Extract the (X, Y) coordinate from the center of the cell holding the provided text.  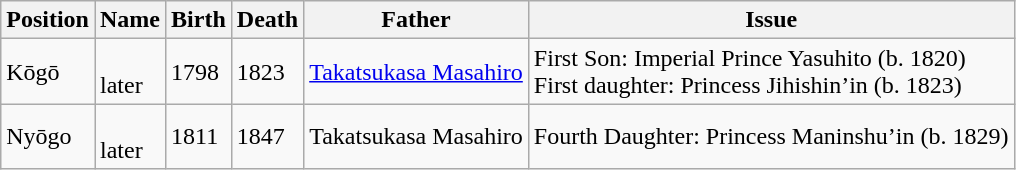
1823 (267, 72)
Nyōgo (48, 136)
Birth (199, 20)
Fourth Daughter: Princess Maninshu’in (b. 1829) (771, 136)
Death (267, 20)
Position (48, 20)
1798 (199, 72)
First Son: Imperial Prince Yasuhito (b. 1820)First daughter: Princess Jihishin’in (b. 1823) (771, 72)
Name (130, 20)
Kōgō (48, 72)
1811 (199, 136)
Issue (771, 20)
1847 (267, 136)
Father (416, 20)
